Return the (X, Y) coordinate for the center point of the cell that contains the specified text.  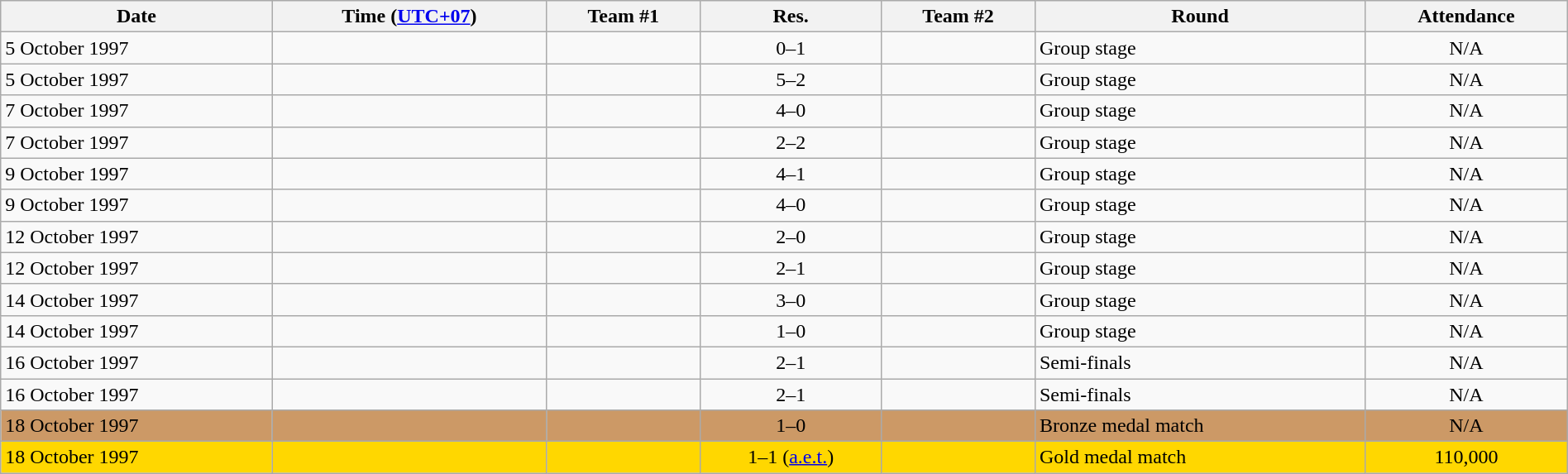
2–2 (791, 142)
0–1 (791, 48)
5–2 (791, 79)
110,000 (1467, 457)
1–1 (a.e.t.) (791, 457)
Round (1199, 17)
Date (136, 17)
Gold medal match (1199, 457)
Bronze medal match (1199, 426)
Time (UTC+07) (409, 17)
3–0 (791, 299)
Res. (791, 17)
4–1 (791, 174)
Team #1 (624, 17)
2–0 (791, 237)
Team #2 (958, 17)
Attendance (1467, 17)
